Capture the cell that displays the provided text and extract its [X, Y] central coordinate. 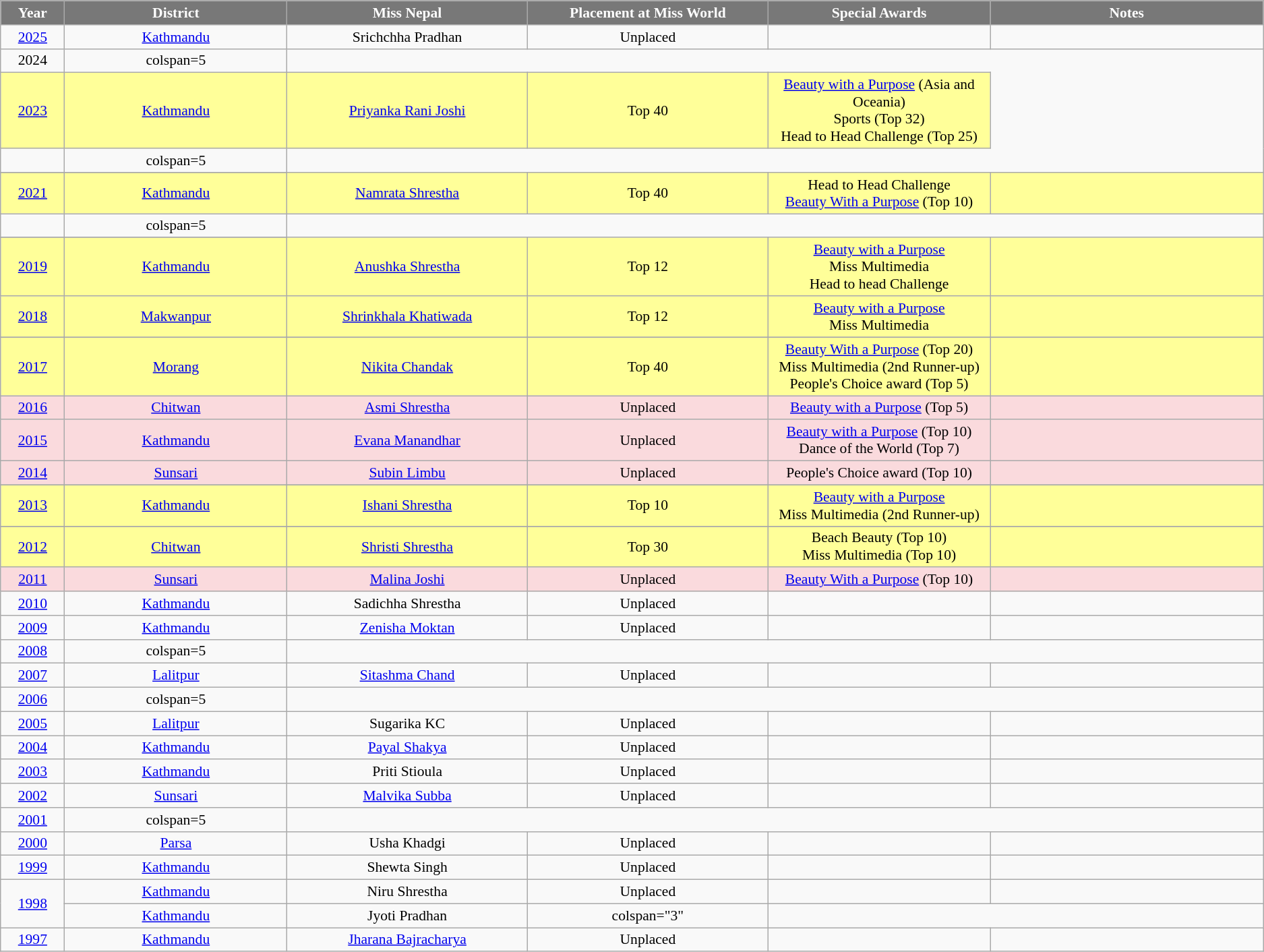
2008 [32, 651]
Top 30 [647, 546]
2004 [32, 748]
Beauty with a Purpose (Top 10) Dance of the World (Top 7) [879, 441]
Shrinkhala Khatiwada [407, 317]
Nikita Chandak [407, 367]
1998 [32, 903]
2006 [32, 700]
2005 [32, 723]
Shewta Singh [407, 868]
Sadichha Shrestha [407, 603]
2019 [32, 267]
Subin Limbu [407, 473]
Placement at Miss World [647, 13]
2002 [32, 796]
2016 [32, 408]
2024 [32, 61]
1997 [32, 940]
Special Awards [879, 13]
Priyanka Rani Joshi [407, 111]
Beauty with a Purpose Miss Multimedia Head to head Challenge [879, 267]
2011 [32, 580]
2000 [32, 843]
2025 [32, 37]
Morang [176, 367]
Year [32, 13]
2003 [32, 772]
1999 [32, 868]
Usha Khadgi [407, 843]
Parsa [176, 843]
Beauty With a Purpose (Top 10) [879, 580]
2010 [32, 603]
2009 [32, 628]
Sitashma Chand [407, 676]
Beauty with a Purpose (Asia and Oceania) Sports (Top 32) Head to Head Challenge (Top 25) [879, 111]
2012 [32, 546]
Priti Stioula [407, 772]
Niru Shrestha [407, 892]
2007 [32, 676]
2018 [32, 317]
Shristi Shrestha [407, 546]
2015 [32, 441]
Evana Manandhar [407, 441]
2023 [32, 111]
People's Choice award (Top 10) [879, 473]
2013 [32, 506]
2021 [32, 193]
Jharana Bajracharya [407, 940]
colspan="3" [647, 916]
Beach Beauty (Top 10) Miss Multimedia (Top 10) [879, 546]
2017 [32, 367]
Jyoti Pradhan [407, 916]
Beauty with a Purpose (Top 5) [879, 408]
Notes [1127, 13]
District [176, 13]
Anushka Shrestha [407, 267]
Ishani Shrestha [407, 506]
Asmi Shrestha [407, 408]
2014 [32, 473]
Miss Nepal [407, 13]
Srichchha Pradhan [407, 37]
Namrata Shrestha [407, 193]
Beauty with a Purpose Miss Multimedia [879, 317]
Head to Head Challenge Beauty With a Purpose (Top 10) [879, 193]
Beauty With a Purpose (Top 20) Miss Multimedia (2nd Runner-up) People's Choice award (Top 5) [879, 367]
Malina Joshi [407, 580]
Zenisha Moktan [407, 628]
Top 10 [647, 506]
Malvika Subba [407, 796]
Makwanpur [176, 317]
Beauty with a Purpose Miss Multimedia (2nd Runner-up) [879, 506]
2001 [32, 820]
Sugarika KC [407, 723]
Payal Shakya [407, 748]
